Extract the (X, Y) coordinate from the center of the cell holding the provided text.  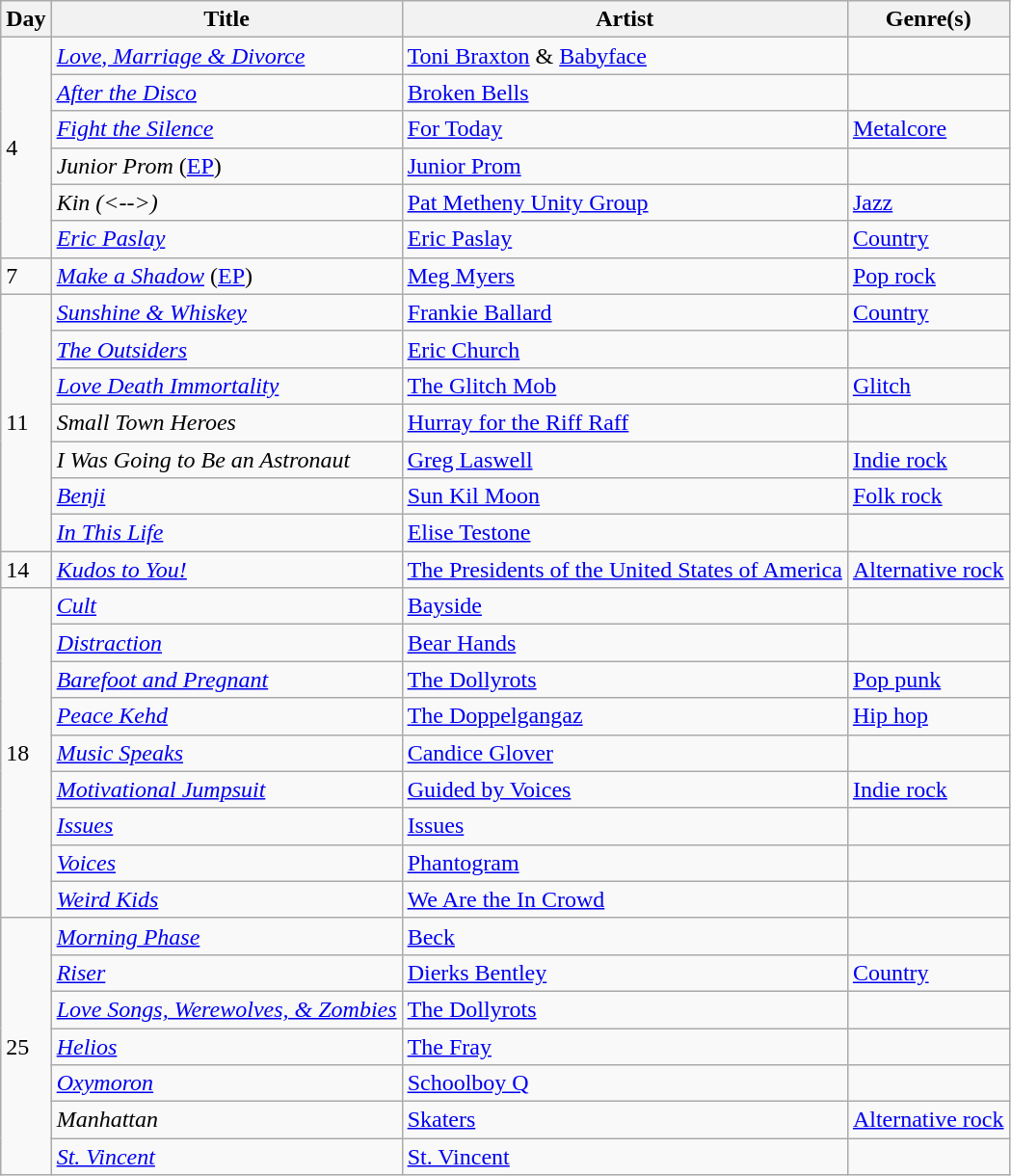
Frankie Ballard (625, 312)
Cult (226, 606)
Make a Shadow (EP) (226, 276)
Kin (<-->) (226, 202)
Kudos to You! (226, 570)
Skaters (625, 1120)
Beck (625, 936)
Love Death Immortality (226, 386)
25 (26, 1046)
Distraction (226, 643)
Benji (226, 496)
Small Town Heroes (226, 422)
Peace Kehd (226, 716)
Sun Kil Moon (625, 496)
Barefoot and Pregnant (226, 680)
Schoolboy Q (625, 1083)
Glitch (928, 386)
The Outsiders (226, 349)
We Are the In Crowd (625, 899)
Music Speaks (226, 753)
Greg Laswell (625, 460)
11 (26, 422)
14 (26, 570)
Sunshine & Whiskey (226, 312)
Helios (226, 1046)
Artist (625, 19)
Folk rock (928, 496)
Day (26, 19)
Hurray for the Riff Raff (625, 422)
Candice Glover (625, 753)
Hip hop (928, 716)
Love, Marriage & Divorce (226, 56)
4 (26, 147)
After the Disco (226, 93)
18 (26, 754)
Fight the Silence (226, 129)
Pop rock (928, 276)
Genre(s) (928, 19)
Junior Prom (EP) (226, 166)
Dierks Bentley (625, 973)
Metalcore (928, 129)
Voices (226, 863)
Toni Braxton & Babyface (625, 56)
Eric Church (625, 349)
Elise Testone (625, 533)
Pat Metheny Unity Group (625, 202)
I Was Going to Be an Astronaut (226, 460)
Morning Phase (226, 936)
7 (26, 276)
Junior Prom (625, 166)
Phantogram (625, 863)
Broken Bells (625, 93)
Motivational Jumpsuit (226, 789)
Guided by Voices (625, 789)
Weird Kids (226, 899)
For Today (625, 129)
Title (226, 19)
Love Songs, Werewolves, & Zombies (226, 1009)
Bear Hands (625, 643)
Oxymoron (226, 1083)
In This Life (226, 533)
Bayside (625, 606)
Jazz (928, 202)
The Glitch Mob (625, 386)
Meg Myers (625, 276)
Riser (226, 973)
The Doppelgangaz (625, 716)
The Presidents of the United States of America (625, 570)
The Fray (625, 1046)
Manhattan (226, 1120)
Pop punk (928, 680)
